Search for the cell housing the specified text and yield its [X, Y] center coordinate. 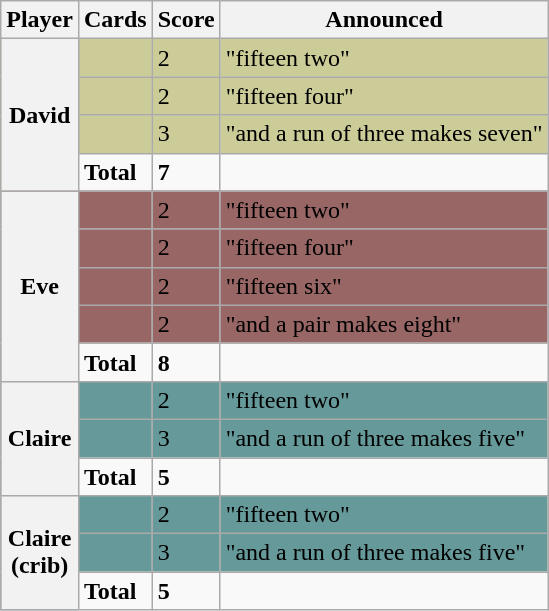
"and a run of three makes seven" [384, 134]
Eve [40, 286]
Player [40, 20]
Score [186, 20]
7 [186, 172]
8 [186, 362]
Cards [115, 20]
"and a pair makes eight" [384, 324]
Claire(crib) [40, 553]
"fifteen six" [384, 286]
David [40, 115]
Announced [384, 20]
Claire [40, 438]
